Determine the [X, Y] coordinate at the center of the cell enclosing the given text.  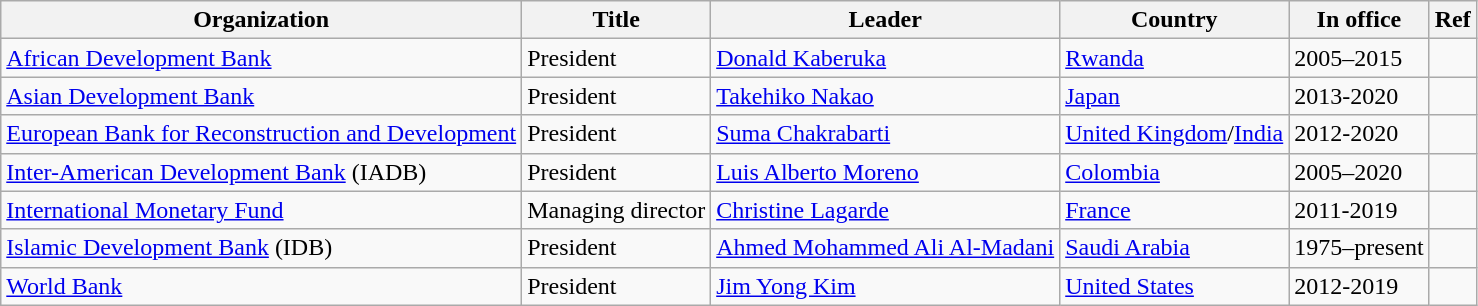
Inter-American Development Bank (IADB) [262, 172]
Managing director [616, 210]
2012-2019 [1359, 286]
1975–present [1359, 248]
United Kingdom/India [1174, 134]
2005–2020 [1359, 172]
Luis Alberto Moreno [886, 172]
Suma Chakrabarti [886, 134]
Donald Kaberuka [886, 58]
2013-2020 [1359, 96]
Asian Development Bank [262, 96]
2011-2019 [1359, 210]
Christine Lagarde [886, 210]
Ref [1452, 20]
Organization [262, 20]
France [1174, 210]
Islamic Development Bank (IDB) [262, 248]
In office [1359, 20]
Leader [886, 20]
European Bank for Reconstruction and Development [262, 134]
Saudi Arabia [1174, 248]
Japan [1174, 96]
2012-2020 [1359, 134]
Colombia [1174, 172]
Takehiko Nakao [886, 96]
Country [1174, 20]
Title [616, 20]
Rwanda [1174, 58]
2005–2015 [1359, 58]
Jim Yong Kim [886, 286]
African Development Bank [262, 58]
Ahmed Mohammed Ali Al-Madani [886, 248]
International Monetary Fund [262, 210]
World Bank [262, 286]
United States [1174, 286]
